Pinpoint the cell where the given text exists, returning its [X, Y] midpoint coordinate. 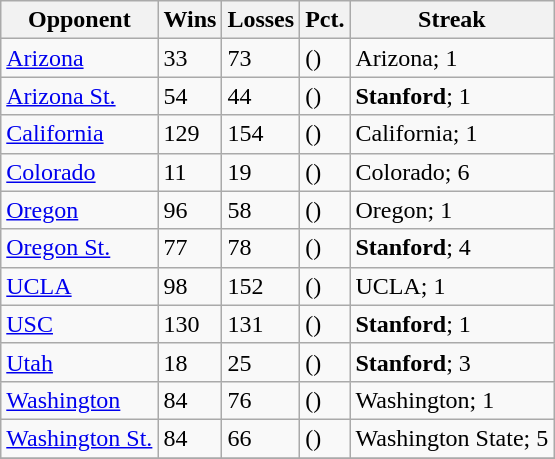
Colorado; 6 [452, 172]
Oregon; 1 [452, 210]
Arizona [80, 58]
18 [190, 362]
Stanford; 3 [452, 362]
Washington State; 5 [452, 438]
98 [190, 286]
25 [261, 362]
UCLA; 1 [452, 286]
Losses [261, 20]
Pct. [325, 20]
78 [261, 248]
Washington [80, 400]
152 [261, 286]
Stanford; 4 [452, 248]
58 [261, 210]
66 [261, 438]
44 [261, 96]
UCLA [80, 286]
129 [190, 134]
Colorado [80, 172]
Oregon St. [80, 248]
19 [261, 172]
131 [261, 324]
Arizona; 1 [452, 58]
Washington; 1 [452, 400]
11 [190, 172]
Arizona St. [80, 96]
76 [261, 400]
73 [261, 58]
California [80, 134]
154 [261, 134]
96 [190, 210]
33 [190, 58]
Wins [190, 20]
Washington St. [80, 438]
Oregon [80, 210]
California; 1 [452, 134]
Opponent [80, 20]
Utah [80, 362]
Streak [452, 20]
77 [190, 248]
54 [190, 96]
130 [190, 324]
USC [80, 324]
